Extract the (X, Y) coordinate from the center of the cell holding the provided text.  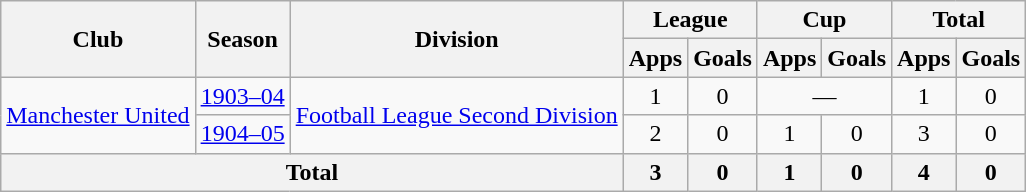
1904–05 (242, 134)
League (690, 20)
— (824, 96)
Club (98, 39)
4 (924, 172)
Manchester United (98, 115)
1903–04 (242, 96)
2 (655, 134)
Division (456, 39)
Season (242, 39)
Football League Second Division (456, 115)
Cup (824, 20)
